Extract the [x, y] coordinate from the center of the cell holding the provided text.  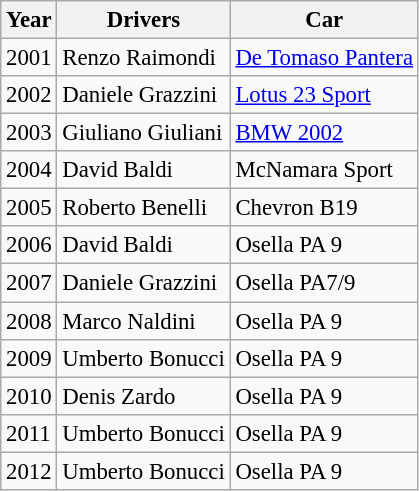
Chevron B19 [324, 208]
2001 [29, 58]
2004 [29, 170]
McNamara Sport [324, 170]
Drivers [144, 20]
Marco Naldini [144, 321]
Osella PA7/9 [324, 283]
2011 [29, 433]
Denis Zardo [144, 396]
Lotus 23 Sport [324, 95]
2003 [29, 133]
2005 [29, 208]
2008 [29, 321]
Roberto Benelli [144, 208]
Giuliano Giuliani [144, 133]
Car [324, 20]
De Tomaso Pantera [324, 58]
2012 [29, 471]
Year [29, 20]
2007 [29, 283]
Renzo Raimondi [144, 58]
2010 [29, 396]
2006 [29, 245]
2009 [29, 358]
BMW 2002 [324, 133]
2002 [29, 95]
